Pinpoint the cell where the given text exists, returning its (X, Y) midpoint coordinate. 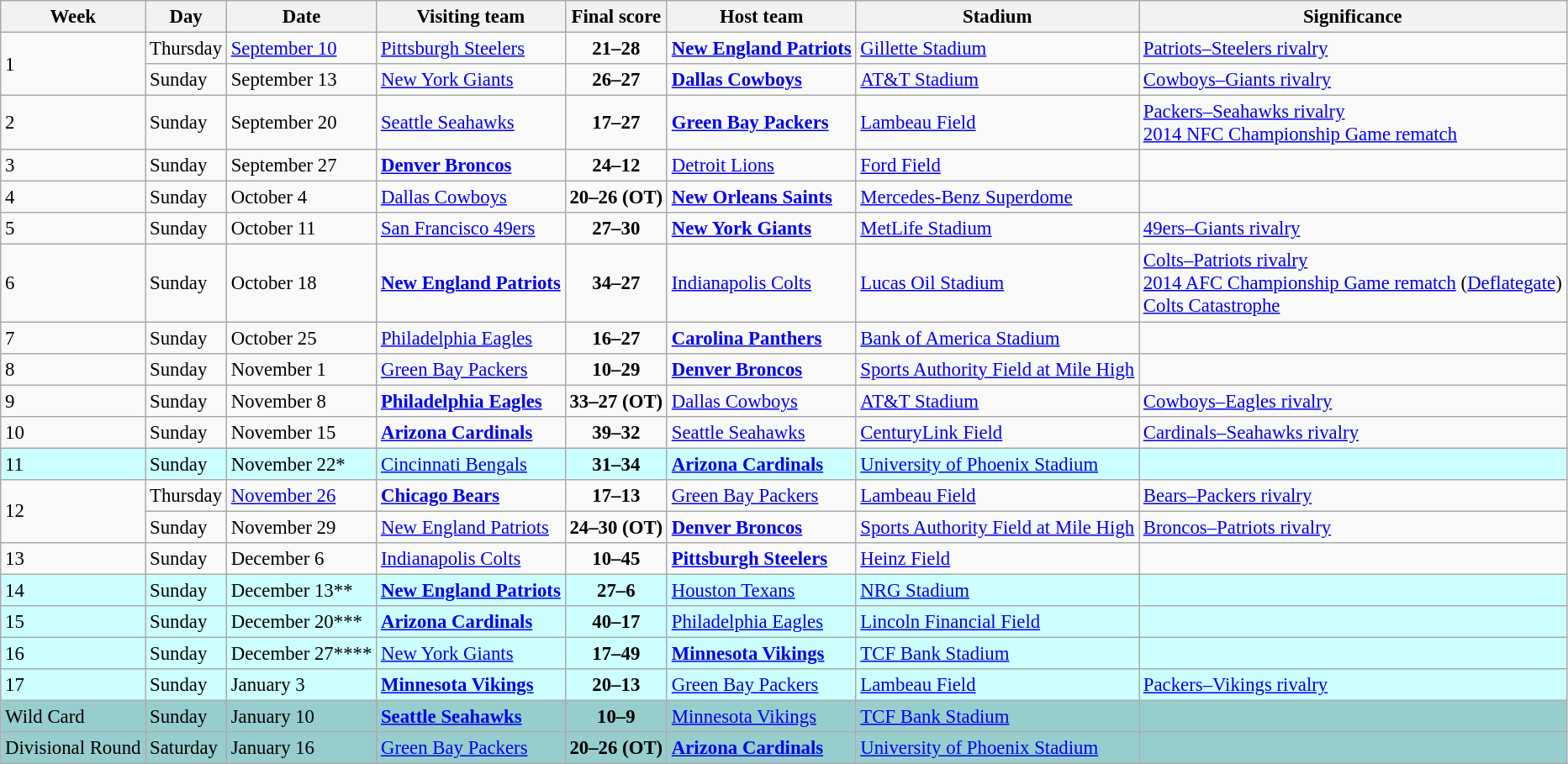
September 27 (301, 166)
Colts–Patriots rivalry2014 AFC Championship Game rematch (Deflategate)Colts Catastrophe (1352, 283)
Packers–Seahawks rivalry2014 NFC Championship Game rematch (1352, 123)
MetLife Stadium (997, 229)
5 (73, 229)
31–34 (615, 464)
Carolina Panthers (762, 338)
10–29 (615, 369)
14 (73, 590)
27–30 (615, 229)
Chicago Bears (471, 496)
September 10 (301, 49)
CenturyLink Field (997, 432)
September 13 (301, 80)
Ford Field (997, 166)
Divisional Round (73, 748)
Bank of America Stadium (997, 338)
Gillette Stadium (997, 49)
Cowboys–Eagles rivalry (1352, 401)
Cowboys–Giants rivalry (1352, 80)
Bears–Packers rivalry (1352, 496)
December 6 (301, 559)
8 (73, 369)
October 11 (301, 229)
Significance (1352, 17)
26–27 (615, 80)
Date (301, 17)
November 8 (301, 401)
Stadium (997, 17)
10 (73, 432)
January 10 (301, 717)
October 25 (301, 338)
11 (73, 464)
13 (73, 559)
December 13** (301, 590)
Packers–Vikings rivalry (1352, 685)
Host team (762, 17)
December 27**** (301, 654)
17–13 (615, 496)
34–27 (615, 283)
Heinz Field (997, 559)
Lincoln Financial Field (997, 622)
Saturday (187, 748)
Lucas Oil Stadium (997, 283)
49ers–Giants rivalry (1352, 229)
Cincinnati Bengals (471, 464)
November 1 (301, 369)
12 (73, 511)
20–13 (615, 685)
November 15 (301, 432)
3 (73, 166)
9 (73, 401)
39–32 (615, 432)
December 20*** (301, 622)
40–17 (615, 622)
17–27 (615, 123)
10–9 (615, 717)
November 26 (301, 496)
September 20 (301, 123)
27–6 (615, 590)
Houston Texans (762, 590)
Patriots–Steelers rivalry (1352, 49)
21–28 (615, 49)
January 16 (301, 748)
17–49 (615, 654)
Cardinals–Seahawks rivalry (1352, 432)
October 4 (301, 198)
November 22* (301, 464)
15 (73, 622)
Detroit Lions (762, 166)
33–27 (OT) (615, 401)
October 18 (301, 283)
6 (73, 283)
New Orleans Saints (762, 198)
November 29 (301, 527)
San Francisco 49ers (471, 229)
Wild Card (73, 717)
1 (73, 64)
Broncos–Patriots rivalry (1352, 527)
Visiting team (471, 17)
NRG Stadium (997, 590)
10–45 (615, 559)
Mercedes-Benz Superdome (997, 198)
Final score (615, 17)
4 (73, 198)
January 3 (301, 685)
2 (73, 123)
24–30 (OT) (615, 527)
Day (187, 17)
16–27 (615, 338)
7 (73, 338)
16 (73, 654)
24–12 (615, 166)
17 (73, 685)
Week (73, 17)
